Output the [x, y] coordinate of the center of the cell containing the given text.  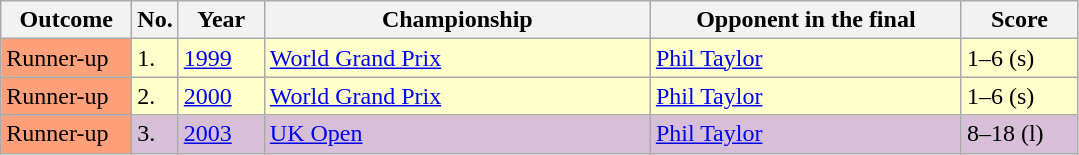
3. [155, 134]
8–18 (l) [1019, 134]
Outcome [66, 20]
Year [221, 20]
2000 [221, 96]
1999 [221, 58]
2. [155, 96]
Opponent in the final [806, 20]
No. [155, 20]
UK Open [457, 134]
Score [1019, 20]
Championship [457, 20]
1. [155, 58]
2003 [221, 134]
